From the cell containing the given text, extract its center point as [X, Y] coordinate. 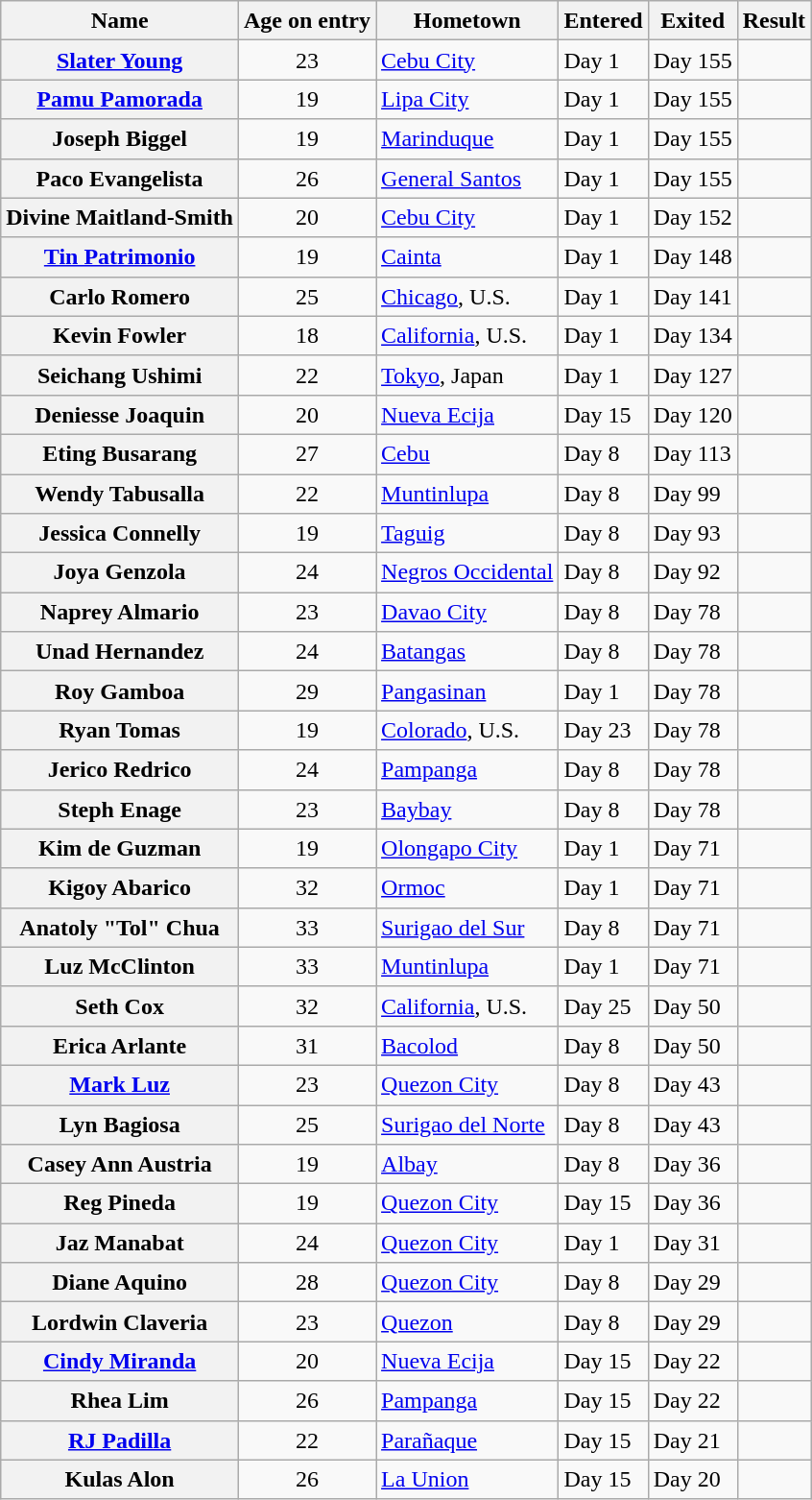
Steph Enage [120, 809]
Day 148 [693, 257]
Lipa City [467, 100]
Unad Hernandez [120, 651]
Davao City [467, 613]
Ormoc [467, 887]
Colorado, U.S. [467, 730]
La Union [467, 1479]
Cebu [467, 453]
Batangas [467, 651]
Seichang Ushimi [120, 375]
Day 31 [693, 1243]
Kigoy Abarico [120, 887]
RJ Padilla [120, 1440]
Chicago, U.S. [467, 296]
Joya Genzola [120, 572]
Paco Evangelista [120, 179]
Cindy Miranda [120, 1362]
Bacolod [467, 1045]
Lyn Bagiosa [120, 1124]
Surigao del Sur [467, 928]
Baybay [467, 809]
Erica Arlante [120, 1045]
Eting Busarang [120, 453]
Day 92 [693, 572]
Hometown [467, 21]
Jaz Manabat [120, 1243]
Seth Cox [120, 1006]
Roy Gamboa [120, 691]
Age on entry [307, 21]
Luz McClinton [120, 966]
Reg Pineda [120, 1204]
Olongapo City [467, 849]
Day 25 [603, 1006]
31 [307, 1045]
Pangasinan [467, 691]
Kulas Alon [120, 1479]
Tin Patrimonio [120, 257]
Day 23 [603, 730]
Ryan Tomas [120, 730]
Exited [693, 21]
Casey Ann Austria [120, 1164]
Jerico Redrico [120, 770]
Day 127 [693, 375]
Day 20 [693, 1479]
Kevin Fowler [120, 336]
Deniesse Joaquin [120, 415]
Kim de Guzman [120, 849]
Day 141 [693, 296]
Carlo Romero [120, 296]
Day 93 [693, 534]
Name [120, 21]
Marinduque [467, 138]
Result [774, 21]
Day 113 [693, 453]
Lordwin Claveria [120, 1321]
Day 21 [693, 1440]
Entered [603, 21]
Divine Maitland-Smith [120, 217]
Quezon [467, 1321]
27 [307, 453]
Pamu Pamorada [120, 100]
Wendy Tabusalla [120, 494]
Diane Aquino [120, 1283]
Tokyo, Japan [467, 375]
Naprey Almario [120, 613]
Negros Occidental [467, 572]
18 [307, 336]
Mark Luz [120, 1085]
Day 120 [693, 415]
Cainta [467, 257]
Joseph Biggel [120, 138]
Day 134 [693, 336]
Day 99 [693, 494]
Parañaque [467, 1440]
Day 152 [693, 217]
28 [307, 1283]
29 [307, 691]
Taguig [467, 534]
Anatoly "Tol" Chua [120, 928]
General Santos [467, 179]
Albay [467, 1164]
Jessica Connelly [120, 534]
Slater Young [120, 60]
Surigao del Norte [467, 1124]
Rhea Lim [120, 1400]
